Output the [X, Y] coordinate of the center of the cell containing the given text.  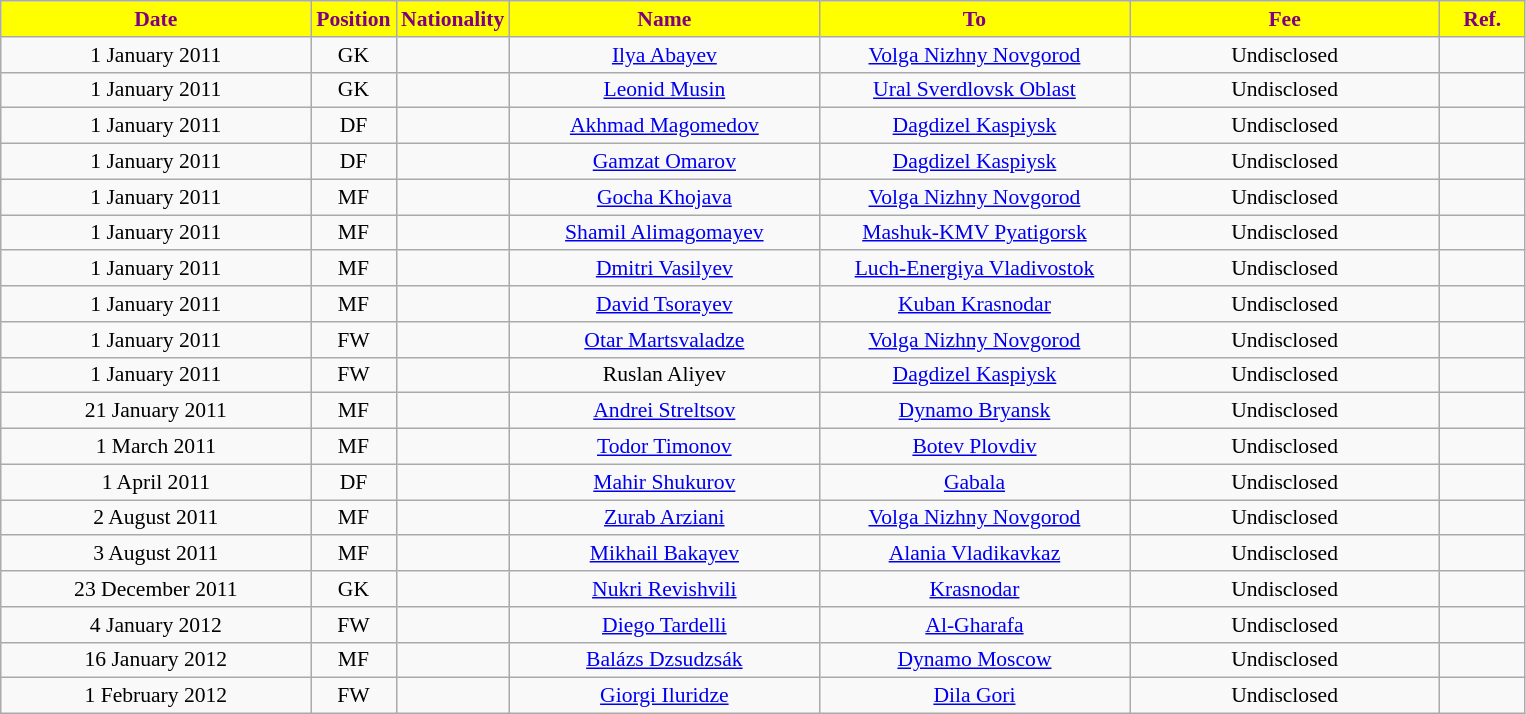
Mikhail Bakayev [664, 554]
Balázs Dzsudzsák [664, 660]
1 February 2012 [156, 696]
1 April 2011 [156, 482]
Dmitri Vasilyev [664, 269]
Mashuk-KMV Pyatigorsk [974, 233]
Botev Plovdiv [974, 447]
Dynamo Bryansk [974, 411]
Todor Timonov [664, 447]
3 August 2011 [156, 554]
23 December 2011 [156, 589]
Andrei Streltsov [664, 411]
16 January 2012 [156, 660]
Zurab Arziani [664, 518]
Name [664, 19]
Date [156, 19]
Otar Martsvaladze [664, 340]
Luch-Energiya Vladivostok [974, 269]
Al-Gharafa [974, 625]
Ref. [1482, 19]
1 March 2011 [156, 447]
Krasnodar [974, 589]
Gabala [974, 482]
Diego Tardelli [664, 625]
21 January 2011 [156, 411]
Akhmad Magomedov [664, 126]
Ilya Abayev [664, 55]
Mahir Shukurov [664, 482]
2 August 2011 [156, 518]
Nationality [452, 19]
David Tsorayev [664, 304]
Alania Vladikavkaz [974, 554]
Fee [1285, 19]
To [974, 19]
Dila Gori [974, 696]
Giorgi Iluridze [664, 696]
4 January 2012 [156, 625]
Ruslan Aliyev [664, 375]
Ural Sverdlovsk Oblast [974, 90]
Position [354, 19]
Dynamo Moscow [974, 660]
Nukri Revishvili [664, 589]
Gocha Khojava [664, 197]
Kuban Krasnodar [974, 304]
Gamzat Omarov [664, 162]
Shamil Alimagomayev [664, 233]
Leonid Musin [664, 90]
